Scan for the cell matching the given text and deliver its [X, Y] coordinate at center. 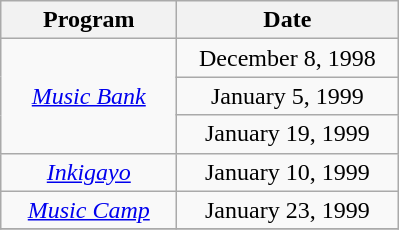
January 23, 1999 [288, 210]
December 8, 1998 [288, 58]
Date [288, 20]
Inkigayo [89, 172]
Music Bank [89, 96]
January 10, 1999 [288, 172]
January 5, 1999 [288, 96]
January 19, 1999 [288, 134]
Music Camp [89, 210]
Program [89, 20]
